Locate the cell with the specified text and output its (X, Y) center coordinate. 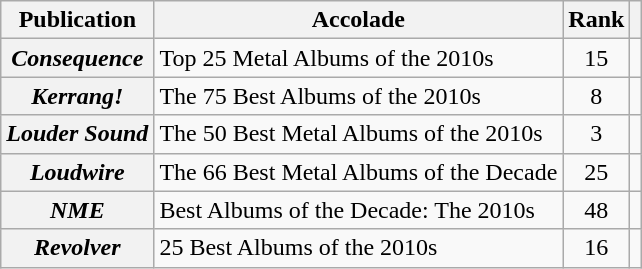
NME (78, 210)
The 50 Best Metal Albums of the 2010s (358, 134)
Top 25 Metal Albums of the 2010s (358, 58)
Louder Sound (78, 134)
15 (596, 58)
25 (596, 172)
Accolade (358, 20)
Kerrang! (78, 96)
Best Albums of the Decade: The 2010s (358, 210)
Publication (78, 20)
25 Best Albums of the 2010s (358, 248)
Consequence (78, 58)
Rank (596, 20)
The 66 Best Metal Albums of the Decade (358, 172)
48 (596, 210)
The 75 Best Albums of the 2010s (358, 96)
3 (596, 134)
8 (596, 96)
Loudwire (78, 172)
16 (596, 248)
Revolver (78, 248)
